From the cell containing the given text, extract its center point as (x, y) coordinate. 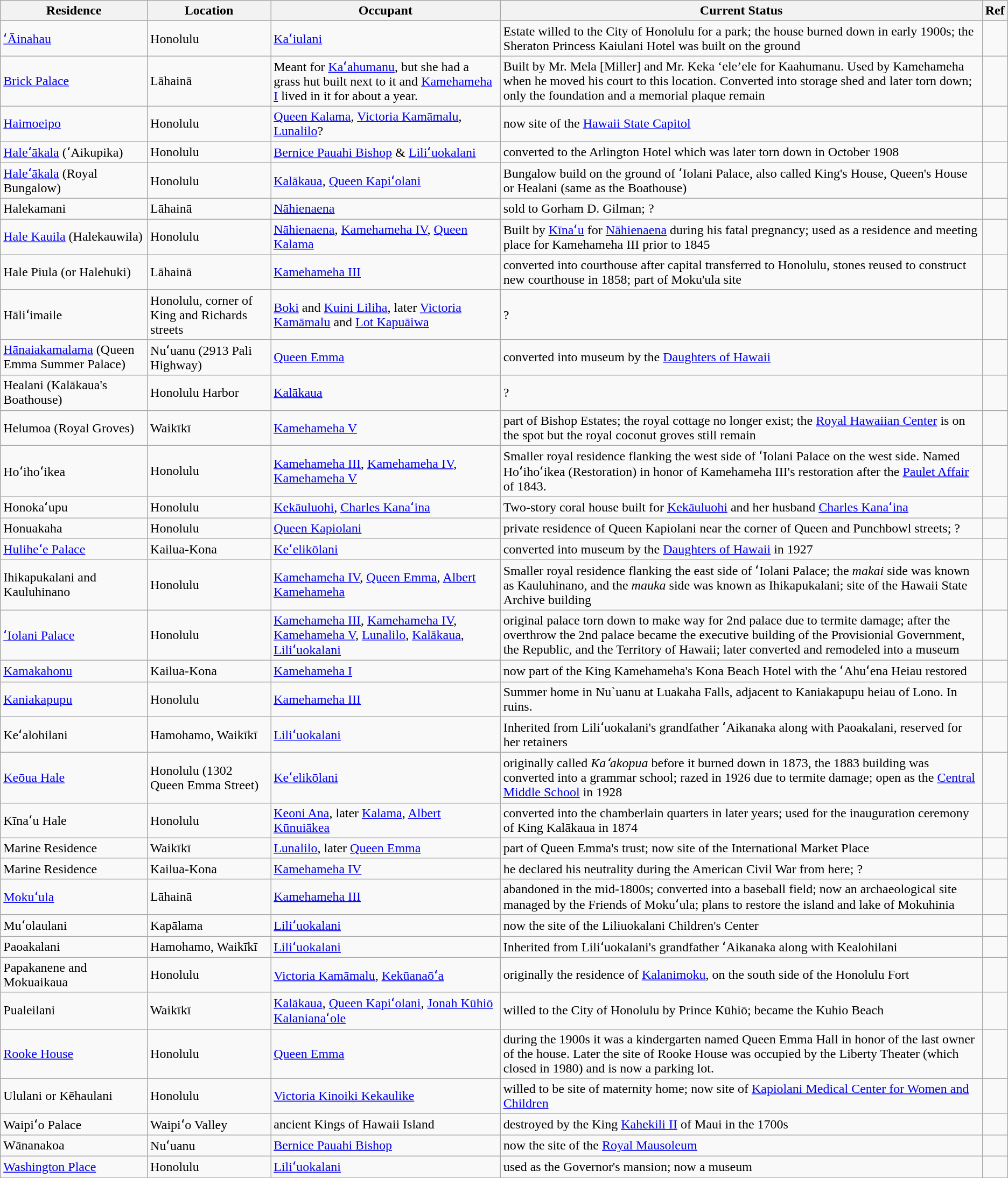
Hale Piula (or Halehuki) (74, 272)
Kamehameha IV (386, 868)
Honolulu Harbor (209, 393)
now the site of the Royal Mausoleum (741, 1146)
converted to the Arlington Hotel which was later torn down in October 1908 (741, 152)
private residence of Queen Kapiolani near the corner of Queen and Punchbowl streets; ? (741, 528)
Muʻolaulani (74, 925)
Keoni Ana, later Kalama, Albert Kūnuiākea (386, 821)
Waipiʻo Palace (74, 1124)
Queen Kalama, Victoria Kamāmalu, Lunalilo? (386, 124)
Nāhienaena, Kamehameha IV, Queen Kalama (386, 237)
Boki and Kuini Liliha, later Victoria Kamāmalu and Lot Kapuāiwa (386, 314)
Healani (Kalākaua's Boathouse) (74, 393)
Kamehameha I (386, 671)
originally the residence of Kalanimoku, on the south side of the Honolulu Fort (741, 974)
Honolulu (1302 Queen Emma Street) (209, 778)
Kalākaua, Queen Kapiʻolani (386, 181)
Summer home in Nu`uanu at Luakaha Falls, adjacent to Kaniakapupu heiau of Lono. In ruins. (741, 699)
Mokuʻula (74, 897)
now site of the Hawaii State Capitol (741, 124)
Hoʻihoʻikea (74, 471)
Rooke House (74, 1054)
Kīnaʻu Hale (74, 821)
he declared his neutrality during the American Civil War from here; ? (741, 868)
Victoria Kinoiki Kekaulike (386, 1096)
Kaʻiulani (386, 39)
Kalākaua, Queen Kapiʻolani, Jonah Kūhiō Kalanianaʻole (386, 1011)
destroyed by the King Kahekili II of Maui in the 1700s (741, 1124)
Occupant (386, 11)
Kamehameha III, Kamehameha IV, Kamehameha V, Lunalilo, Kalākaua, Liliʻuokalani (386, 635)
Built by Kīnaʻu for Nāhienaena during his fatal pregnancy; used as a residence and meeting place for Kamehameha III prior to 1845 (741, 237)
part of Queen Emma's trust; now site of the International Market Place (741, 848)
Current Status (741, 11)
Honolulu, corner of King and Richards streets (209, 314)
Waipiʻo Valley (209, 1124)
Meant for Kaʻahumanu, but she had a grass hut built next to it and Kamehameha I lived in it for about a year. (386, 81)
now part of the King Kamehameha's Kona Beach Hotel with the ʻAhuʻena Heiau restored (741, 671)
now the site of the Liliuokalani Children's Center (741, 925)
Inherited from Liliʻuokalani's grandfather ʻAikanaka along with Kealohilani (741, 946)
converted into museum by the Daughters of Hawaii (741, 357)
Wānanakoa (74, 1146)
converted into courthouse after capital transferred to Honolulu, stones reused to construct new courthouse in 1858; part of Moku'ula site (741, 272)
Nuʻuanu (2913 Pali Highway) (209, 357)
Honuakaha (74, 528)
sold to Gorham D. Gilman; ? (741, 209)
ʻĀinahau (74, 39)
Inherited from Liliʻuokalani's grandfather ʻAikanaka along with Paoakalani, reserved for her retainers (741, 734)
Huliheʻe Palace (74, 549)
Two-story coral house built for Kekāuluohi and her husband Charles Kanaʻina (741, 507)
Helumoa (Royal Groves) (74, 427)
Kaniakapupu (74, 699)
Queen Kapiolani (386, 528)
part of Bishop Estates; the royal cottage no longer exist; the Royal Hawaiian Center is on the spot but the royal coconut groves still remain (741, 427)
Ref (995, 11)
Estate willed to the City of Honolulu for a park; the house burned down in early 1900s; the Sheraton Princess Kaiulani Hotel was built on the ground (741, 39)
Papakanene and Mokuaikaua (74, 974)
converted into the chamberlain quarters in later years; used for the inauguration ceremony of King Kalākaua in 1874 (741, 821)
Haleʻākala (ʻAikupika) (74, 152)
Haimoeipo (74, 124)
Bernice Pauahi Bishop & Liliʻuokalani (386, 152)
Location (209, 11)
Ihikapukalani and Kauluhinano (74, 585)
Nuʻuanu (209, 1146)
Kekāuluohi, Charles Kanaʻina (386, 507)
Haleʻākala (Royal Bungalow) (74, 181)
Ululani or Kēhaulani (74, 1096)
used as the Governor's mansion; now a museum (741, 1167)
Paoakalani (74, 946)
ancient Kings of Hawaii Island (386, 1124)
Halekamani (74, 209)
Kapālama (209, 925)
Hale Kauila (Halekauwila) (74, 237)
Pualeilani (74, 1011)
Brick Palace (74, 81)
converted into museum by the Daughters of Hawaii in 1927 (741, 549)
Kamehameha III, Kamehameha IV, Kamehameha V (386, 471)
willed to the City of Honolulu by Prince Kūhiō; became the Kuhio Beach (741, 1011)
Bungalow build on the ground of ʻIolani Palace, also called King's House, Queen's House or Healani (same as the Boathouse) (741, 181)
Hānaiakamalama (Queen Emma Summer Palace) (74, 357)
Kamehameha V (386, 427)
Keʻalohilani (74, 734)
Nāhienaena (386, 209)
Washington Place (74, 1167)
Victoria Kamāmalu, Kekūanaōʻa (386, 974)
Honokaʻupu (74, 507)
ʻIolani Palace (74, 635)
Kalākaua (386, 393)
Lunalilo, later Queen Emma (386, 848)
willed to be site of maternity home; now site of Kapiolani Medical Center for Women and Children (741, 1096)
Bernice Pauahi Bishop (386, 1146)
Keōua Hale (74, 778)
Kamehameha IV, Queen Emma, Albert Kamehameha (386, 585)
Residence (74, 11)
Kamakahonu (74, 671)
Hāliʻimaile (74, 314)
